Detect which cell encompasses the target text, then output its [x, y] center coordinate. 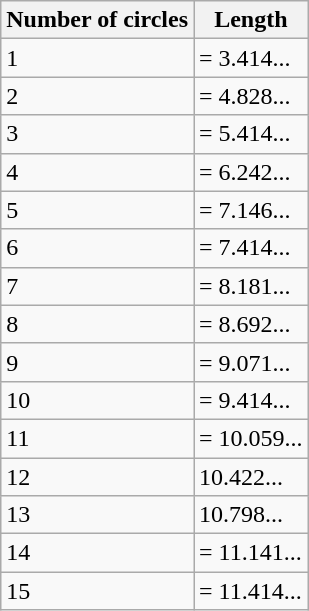
10 [98, 400]
Number of circles [98, 20]
= 7.414... [252, 248]
3 [98, 134]
= 5.414... [252, 134]
= 6.242... [252, 172]
= 8.181... [252, 286]
12 [98, 477]
= 11.414... [252, 591]
= 7.146... [252, 210]
= 9.414... [252, 400]
13 [98, 515]
2 [98, 96]
9 [98, 362]
= 3.414... [252, 58]
8 [98, 324]
1 [98, 58]
6 [98, 248]
= 9.071... [252, 362]
4 [98, 172]
= 11.141... [252, 553]
15 [98, 591]
10.422... [252, 477]
10.798... [252, 515]
7 [98, 286]
= 4.828... [252, 96]
Length [252, 20]
= 10.059... [252, 438]
14 [98, 553]
5 [98, 210]
11 [98, 438]
= 8.692... [252, 324]
